Capture the cell that displays the provided text and extract its [X, Y] central coordinate. 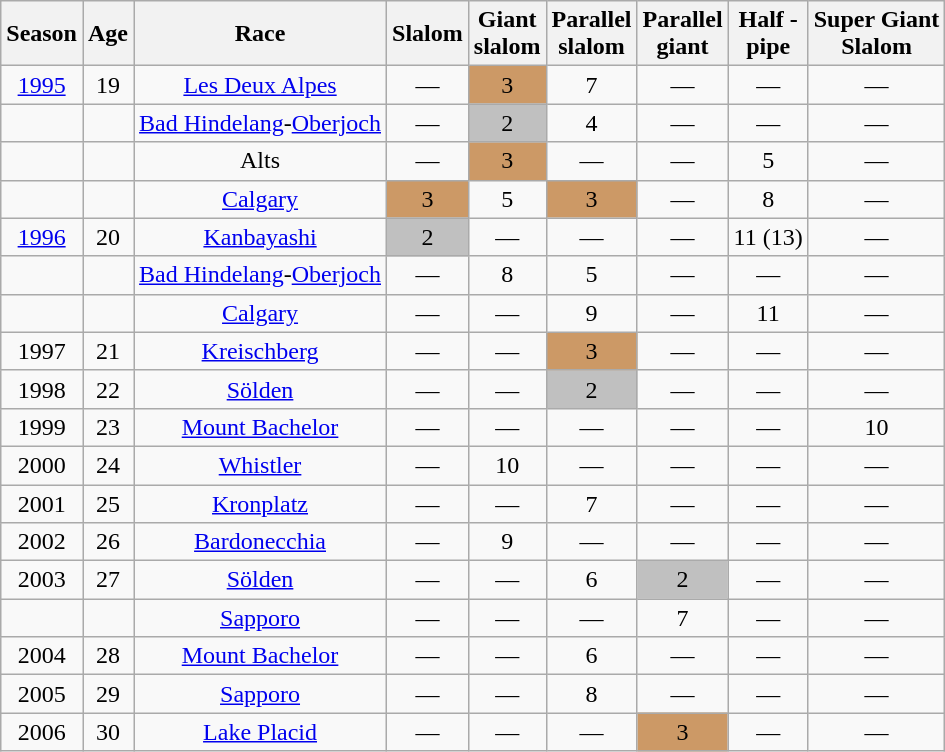
29 [108, 694]
Season [42, 34]
1996 [42, 237]
25 [108, 503]
Alts [260, 161]
2000 [42, 465]
19 [108, 85]
23 [108, 427]
11 (13) [768, 237]
Age [108, 34]
Kreischberg [260, 351]
Kronplatz [260, 503]
4 [592, 123]
2006 [42, 732]
Parallelslalom [592, 34]
2004 [42, 656]
1995 [42, 85]
Super GiantSlalom [876, 34]
Whistler [260, 465]
Lake Placid [260, 732]
1999 [42, 427]
20 [108, 237]
1997 [42, 351]
2002 [42, 542]
11 [768, 313]
Race [260, 34]
22 [108, 389]
1998 [42, 389]
Slalom [428, 34]
Parallelgiant [682, 34]
2001 [42, 503]
Kanbayashi [260, 237]
27 [108, 580]
Half -pipe [768, 34]
2005 [42, 694]
Bardonecchia [260, 542]
28 [108, 656]
24 [108, 465]
2003 [42, 580]
Les Deux Alpes [260, 85]
30 [108, 732]
26 [108, 542]
Giantslalom [507, 34]
21 [108, 351]
